Detect which cell encompasses the target text, then output its [x, y] center coordinate. 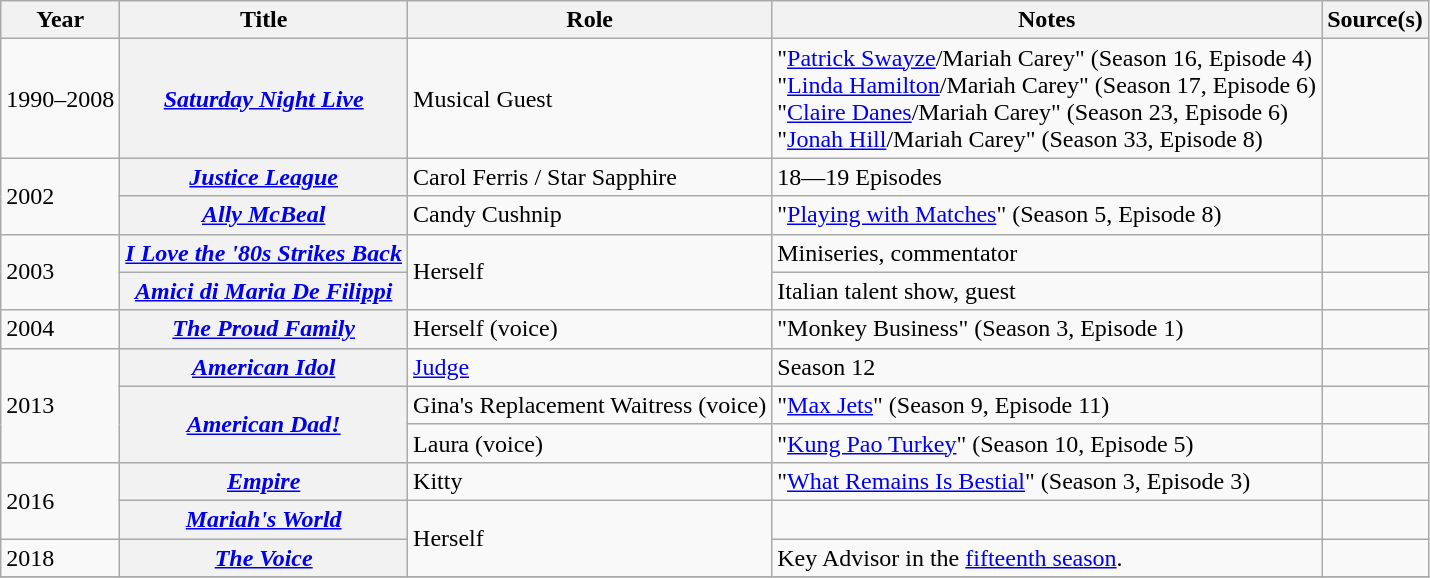
Source(s) [1376, 20]
Role [590, 20]
"Kung Pao Turkey" (Season 10, Episode 5) [1047, 443]
Judge [590, 367]
Laura (voice) [590, 443]
Year [60, 20]
Empire [264, 481]
Title [264, 20]
I Love the '80s Strikes Back [264, 253]
Mariah's World [264, 519]
Kitty [590, 481]
2016 [60, 500]
"Max Jets" (Season 9, Episode 11) [1047, 405]
"What Remains Is Bestial" (Season 3, Episode 3) [1047, 481]
Key Advisor in the fifteenth season. [1047, 557]
American Dad! [264, 424]
The Voice [264, 557]
"Playing with Matches" (Season 5, Episode 8) [1047, 215]
1990–2008 [60, 98]
Candy Cushnip [590, 215]
2003 [60, 272]
Amici di Maria De Filippi [264, 291]
2004 [60, 329]
18—19 Episodes [1047, 177]
2002 [60, 196]
2018 [60, 557]
2013 [60, 405]
Carol Ferris / Star Sapphire [590, 177]
Ally McBeal [264, 215]
Justice League [264, 177]
Italian talent show, guest [1047, 291]
Miniseries, commentator [1047, 253]
The Proud Family [264, 329]
Notes [1047, 20]
Season 12 [1047, 367]
Herself (voice) [590, 329]
"Monkey Business" (Season 3, Episode 1) [1047, 329]
Saturday Night Live [264, 98]
Gina's Replacement Waitress (voice) [590, 405]
Musical Guest [590, 98]
American Idol [264, 367]
